Pinpoint the cell where the given text exists, returning its [X, Y] midpoint coordinate. 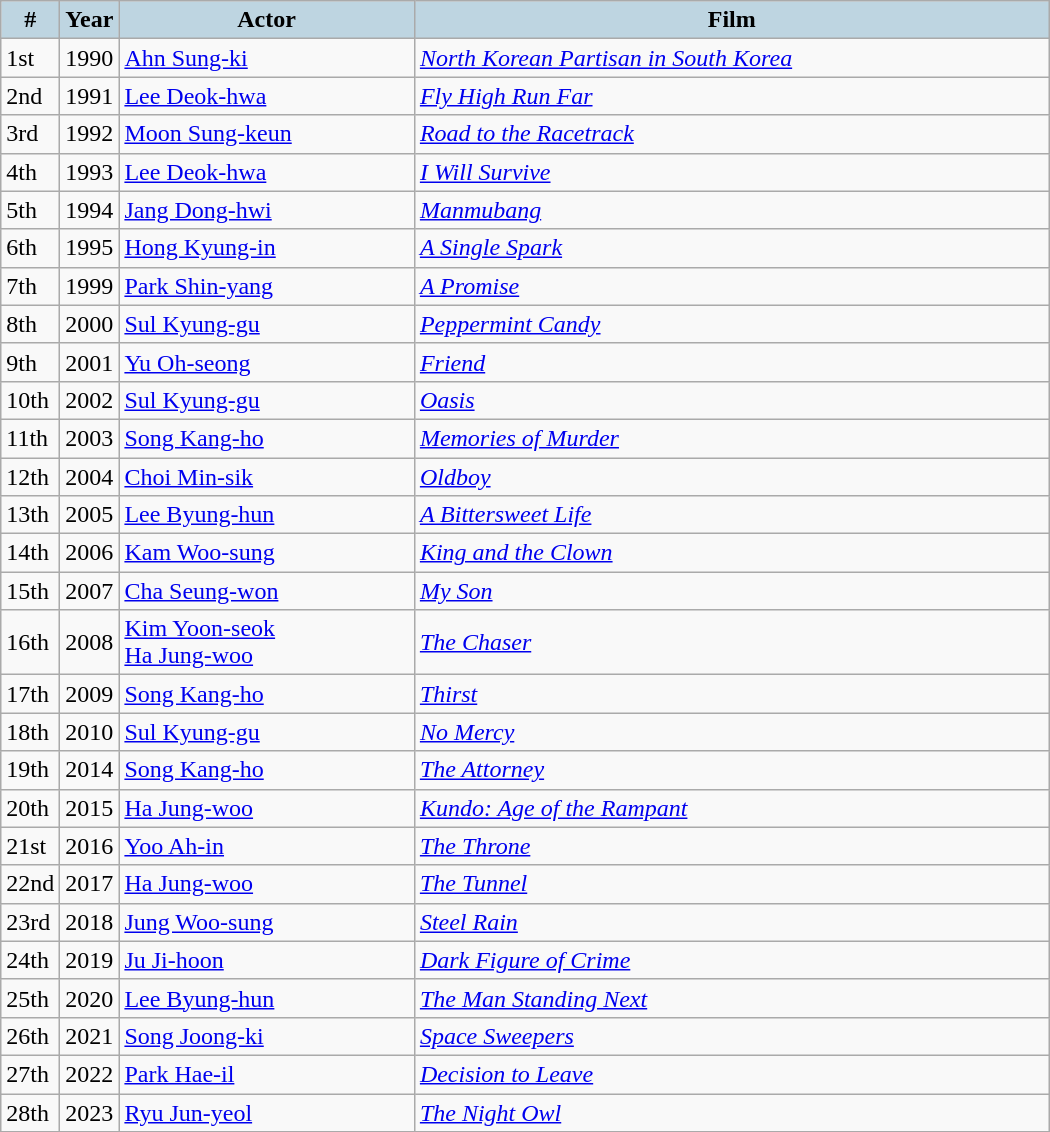
Actor [266, 20]
Moon Sung-keun [266, 134]
2020 [90, 998]
19th [30, 770]
1994 [90, 210]
Decision to Leave [732, 1074]
The Tunnel [732, 884]
2003 [90, 438]
2005 [90, 515]
Peppermint Candy [732, 324]
Ryu Jun-yeol [266, 1113]
My Son [732, 591]
1st [30, 58]
Kim Yoon-seok Ha Jung-woo [266, 642]
26th [30, 1036]
Road to the Racetrack [732, 134]
Film [732, 20]
1993 [90, 172]
The Man Standing Next [732, 998]
25th [30, 998]
2008 [90, 642]
2001 [90, 362]
9th [30, 362]
27th [30, 1074]
11th [30, 438]
King and the Clown [732, 553]
Year [90, 20]
Cha Seung-won [266, 591]
Oasis [732, 400]
Manmubang [732, 210]
4th [30, 172]
Fly High Run Far [732, 96]
Choi Min-sik [266, 477]
A Bittersweet Life [732, 515]
2010 [90, 732]
2007 [90, 591]
15th [30, 591]
Yoo Ah-in [266, 846]
2022 [90, 1074]
Kam Woo-sung [266, 553]
5th [30, 210]
The Chaser [732, 642]
A Promise [732, 286]
1992 [90, 134]
Jung Woo-sung [266, 922]
Friend [732, 362]
Dark Figure of Crime [732, 960]
North Korean Partisan in South Korea [732, 58]
Memories of Murder [732, 438]
Park Hae-il [266, 1074]
2004 [90, 477]
21st [30, 846]
2023 [90, 1113]
14th [30, 553]
The Night Owl [732, 1113]
2000 [90, 324]
7th [30, 286]
No Mercy [732, 732]
2002 [90, 400]
The Attorney [732, 770]
2018 [90, 922]
2009 [90, 694]
2nd [30, 96]
Song Joong-ki [266, 1036]
20th [30, 808]
Ahn Sung-ki [266, 58]
1995 [90, 248]
Yu Oh-seong [266, 362]
Park Shin-yang [266, 286]
2017 [90, 884]
Oldboy [732, 477]
Hong Kyung-in [266, 248]
1999 [90, 286]
8th [30, 324]
The Throne [732, 846]
Kundo: Age of the Rampant [732, 808]
12th [30, 477]
17th [30, 694]
Ju Ji-hoon [266, 960]
1990 [90, 58]
# [30, 20]
Steel Rain [732, 922]
6th [30, 248]
2006 [90, 553]
Space Sweepers [732, 1036]
Thirst [732, 694]
2016 [90, 846]
2019 [90, 960]
18th [30, 732]
16th [30, 642]
3rd [30, 134]
2021 [90, 1036]
10th [30, 400]
I Will Survive [732, 172]
24th [30, 960]
13th [30, 515]
23rd [30, 922]
A Single Spark [732, 248]
2015 [90, 808]
2014 [90, 770]
22nd [30, 884]
1991 [90, 96]
28th [30, 1113]
Jang Dong-hwi [266, 210]
